Return the (x, y) coordinate for the center point of the cell that contains the specified text.  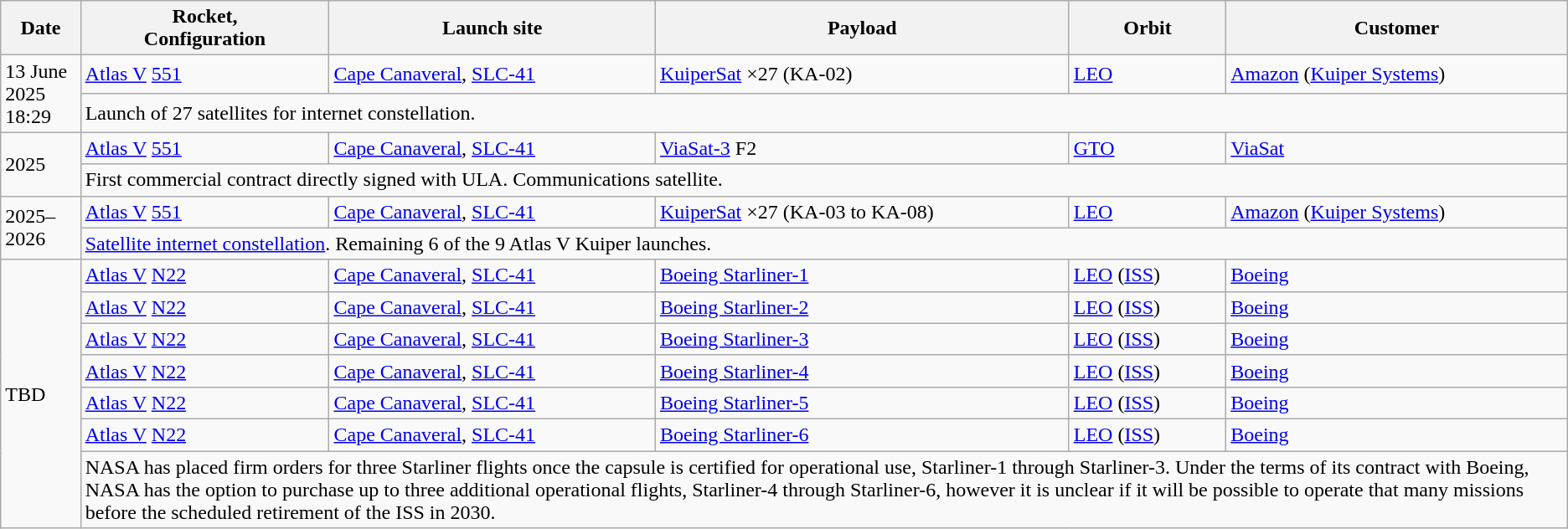
2025 (40, 164)
Launch of 27 satellites for internet constellation. (824, 113)
ViaSat-3 F2 (862, 148)
Boeing Starliner-4 (862, 371)
Launch site (493, 28)
Boeing Starliner-1 (862, 275)
Rocket, Configuration (204, 28)
Payload (862, 28)
Boeing Starliner-2 (862, 307)
13 June 202518:29 (40, 94)
Boeing Starliner-6 (862, 434)
Boeing Starliner-5 (862, 403)
Customer (1397, 28)
Date (40, 28)
Satellite internet constellation. Remaining 6 of the 9 Atlas V Kuiper launches. (824, 244)
2025–2026 (40, 228)
GTO (1148, 148)
Orbit (1148, 28)
KuiperSat ×27 (KA-02) (862, 74)
ViaSat (1397, 148)
First commercial contract directly signed with ULA. Communications satellite. (824, 180)
Boeing Starliner-3 (862, 339)
TBD (40, 393)
KuiperSat ×27 (KA-03 to KA-08) (862, 212)
